Capture the cell that displays the provided text and extract its [x, y] central coordinate. 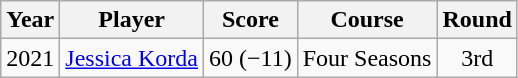
60 (−11) [251, 58]
Course [367, 20]
Four Seasons [367, 58]
Round [477, 20]
Player [132, 20]
2021 [30, 58]
Year [30, 20]
Jessica Korda [132, 58]
Score [251, 20]
3rd [477, 58]
